Detect which cell encompasses the target text, then output its [x, y] center coordinate. 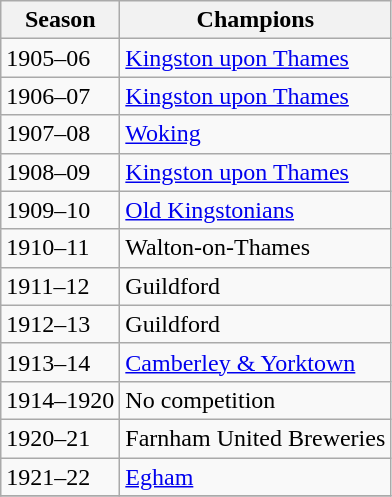
1908–09 [60, 172]
1921–22 [60, 477]
Camberley & Yorktown [256, 362]
1907–08 [60, 134]
1920–21 [60, 438]
1914–1920 [60, 400]
1905–06 [60, 58]
Farnham United Breweries [256, 438]
1906–07 [60, 96]
Season [60, 20]
1911–12 [60, 286]
Walton-on-Thames [256, 248]
Champions [256, 20]
1909–10 [60, 210]
1910–11 [60, 248]
No competition [256, 400]
Old Kingstonians [256, 210]
1912–13 [60, 324]
1913–14 [60, 362]
Egham [256, 477]
Woking [256, 134]
